Find where the given text appears and provide that cell's center as (x, y) coordinate. 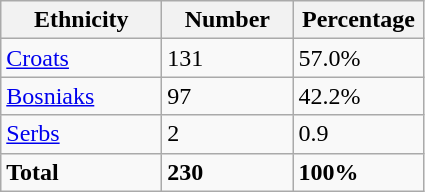
Serbs (82, 134)
100% (358, 172)
42.2% (358, 96)
Ethnicity (82, 20)
Number (228, 20)
Croats (82, 58)
97 (228, 96)
Percentage (358, 20)
230 (228, 172)
Total (82, 172)
0.9 (358, 134)
131 (228, 58)
Bosniaks (82, 96)
57.0% (358, 58)
2 (228, 134)
